Pinpoint the cell where the given text exists, returning its [X, Y] midpoint coordinate. 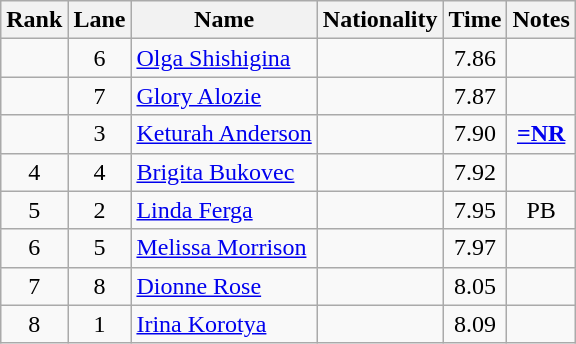
7.86 [475, 58]
Dionne Rose [224, 286]
1 [100, 324]
Time [475, 20]
Brigita Bukovec [224, 172]
3 [100, 134]
Name [224, 20]
PB [541, 210]
2 [100, 210]
7.95 [475, 210]
7.92 [475, 172]
Linda Ferga [224, 210]
Rank [34, 20]
Melissa Morrison [224, 248]
Glory Alozie [224, 96]
Lane [100, 20]
=NR [541, 134]
7.90 [475, 134]
8.05 [475, 286]
Nationality [380, 20]
Keturah Anderson [224, 134]
7.97 [475, 248]
7.87 [475, 96]
8.09 [475, 324]
Notes [541, 20]
Olga Shishigina [224, 58]
Irina Korotya [224, 324]
